Locate the cell with the specified text and output its [X, Y] center coordinate. 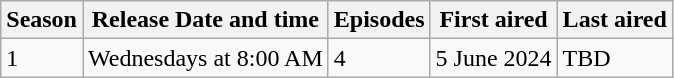
1 [42, 58]
Last aired [614, 20]
Release Date and time [205, 20]
First aired [494, 20]
Episodes [379, 20]
TBD [614, 58]
5 June 2024 [494, 58]
Season [42, 20]
Wednesdays at 8:00 AM [205, 58]
4 [379, 58]
